Extract the [X, Y] coordinate from the center of the cell holding the provided text.  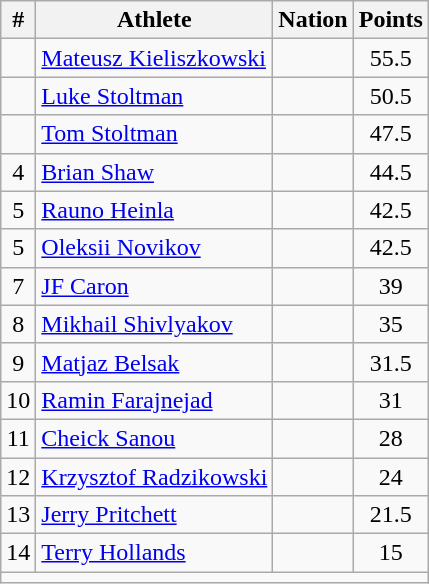
Athlete [154, 20]
13 [18, 515]
4 [18, 172]
# [18, 20]
Tom Stoltman [154, 134]
Luke Stoltman [154, 96]
Matjaz Belsak [154, 362]
55.5 [390, 58]
Nation [313, 20]
8 [18, 324]
Oleksii Novikov [154, 248]
Krzysztof Radzikowski [154, 477]
35 [390, 324]
39 [390, 286]
Terry Hollands [154, 553]
14 [18, 553]
Jerry Pritchett [154, 515]
47.5 [390, 134]
24 [390, 477]
Mikhail Shivlyakov [154, 324]
31.5 [390, 362]
11 [18, 438]
Rauno Heinla [154, 210]
21.5 [390, 515]
31 [390, 400]
10 [18, 400]
12 [18, 477]
7 [18, 286]
15 [390, 553]
9 [18, 362]
Points [390, 20]
50.5 [390, 96]
28 [390, 438]
Ramin Farajnejad [154, 400]
Cheick Sanou [154, 438]
44.5 [390, 172]
Mateusz Kieliszkowski [154, 58]
Brian Shaw [154, 172]
JF Caron [154, 286]
